Return [x, y] of the center of cell containing provided text 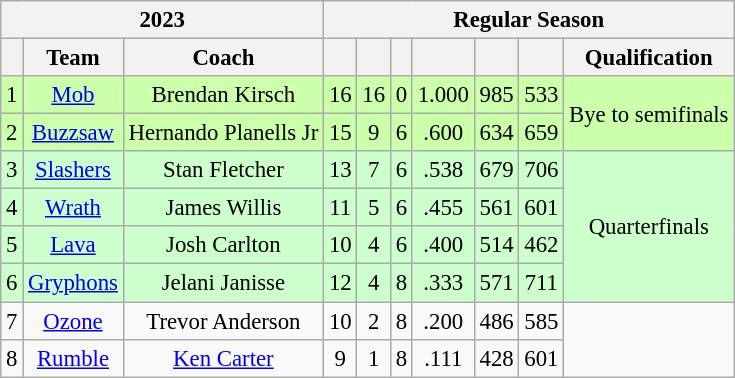
Wrath [73, 208]
Regular Season [529, 20]
0 [401, 95]
486 [496, 321]
514 [496, 245]
Stan Fletcher [223, 170]
1.000 [443, 95]
15 [340, 133]
462 [542, 245]
11 [340, 208]
Quarterfinals [649, 226]
Mob [73, 95]
13 [340, 170]
634 [496, 133]
.400 [443, 245]
Trevor Anderson [223, 321]
659 [542, 133]
Lava [73, 245]
.538 [443, 170]
Bye to semifinals [649, 114]
.333 [443, 283]
Buzzsaw [73, 133]
Hernando Planells Jr [223, 133]
2023 [162, 20]
.111 [443, 358]
Jelani Janisse [223, 283]
Slashers [73, 170]
Team [73, 58]
679 [496, 170]
561 [496, 208]
12 [340, 283]
Rumble [73, 358]
706 [542, 170]
Qualification [649, 58]
711 [542, 283]
Gryphons [73, 283]
Josh Carlton [223, 245]
3 [12, 170]
428 [496, 358]
.455 [443, 208]
.200 [443, 321]
571 [496, 283]
585 [542, 321]
Ozone [73, 321]
.600 [443, 133]
Ken Carter [223, 358]
James Willis [223, 208]
985 [496, 95]
533 [542, 95]
Brendan Kirsch [223, 95]
Coach [223, 58]
